Identify which cell holds the provided text, then report its [x, y] central coordinate. 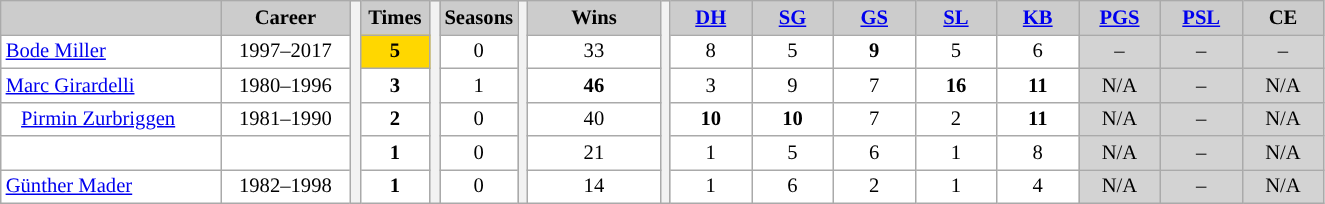
40 [594, 119]
1981–1990 [285, 119]
KB [1038, 17]
Seasons [480, 17]
Times [395, 17]
SL [956, 17]
33 [594, 51]
1982–1998 [285, 186]
PSL [1201, 17]
Bode Miller [111, 51]
CE [1283, 17]
DH [711, 17]
Marc Girardelli [111, 85]
Career [285, 17]
Pirmin Zurbriggen [111, 119]
46 [594, 85]
PGS [1120, 17]
1980–1996 [285, 85]
1997–2017 [285, 51]
16 [956, 85]
Günther Mader [111, 186]
SG [793, 17]
14 [594, 186]
4 [1038, 186]
21 [594, 153]
Wins [594, 17]
GS [874, 17]
